Return (X, Y) of the center of cell containing provided text 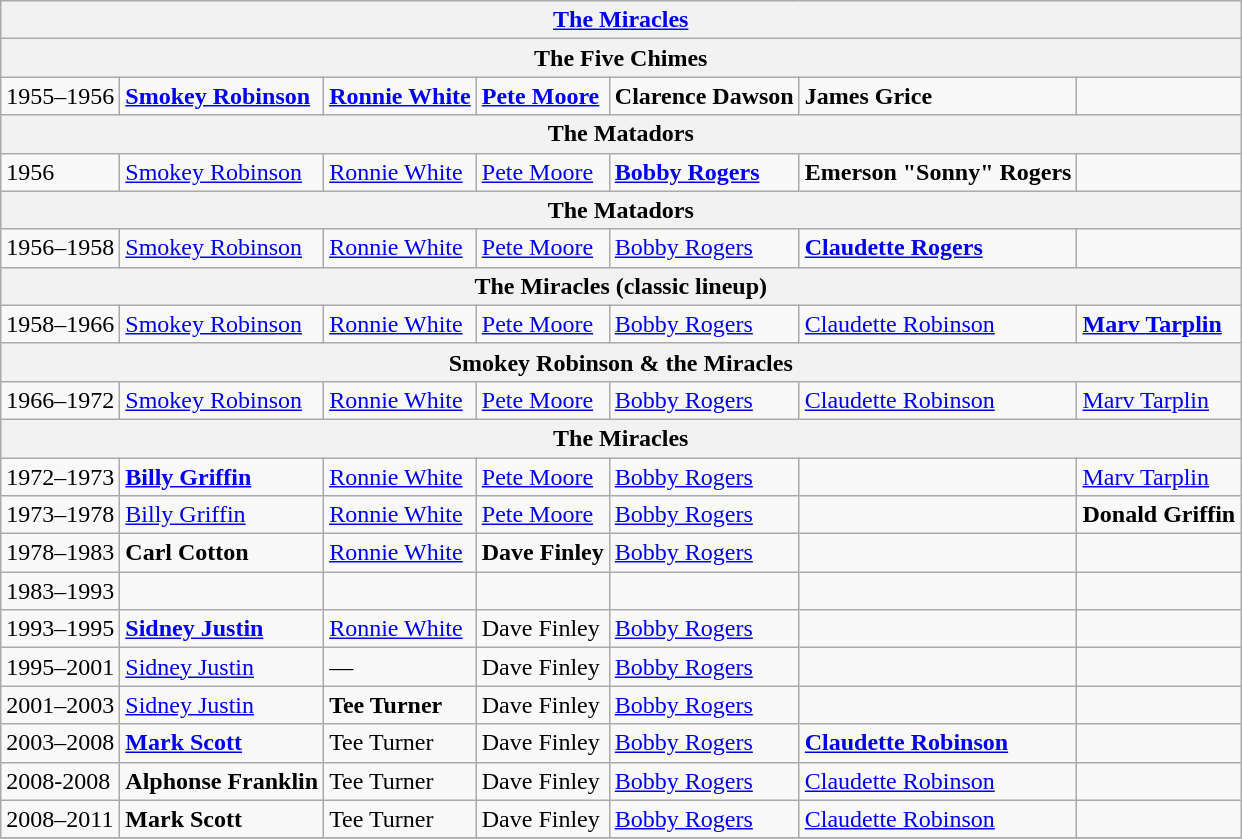
Emerson "Sonny" Rogers (938, 172)
Donald Griffin (1159, 515)
— (400, 667)
Alphonse Franklin (222, 781)
1956–1958 (60, 248)
1966–1972 (60, 400)
2008-2008 (60, 781)
1958–1966 (60, 324)
James Grice (938, 96)
Clarence Dawson (704, 96)
Claudette Rogers (938, 248)
1956 (60, 172)
1972–1973 (60, 477)
Carl Cotton (222, 553)
1995–2001 (60, 667)
2001–2003 (60, 705)
2003–2008 (60, 743)
The Miracles (classic lineup) (621, 286)
1978–1983 (60, 553)
1993–1995 (60, 629)
1973–1978 (60, 515)
1983–1993 (60, 591)
The Five Chimes (621, 58)
2008–2011 (60, 819)
Smokey Robinson & the Miracles (621, 362)
1955–1956 (60, 96)
